Capture the cell that displays the provided text and extract its (X, Y) central coordinate. 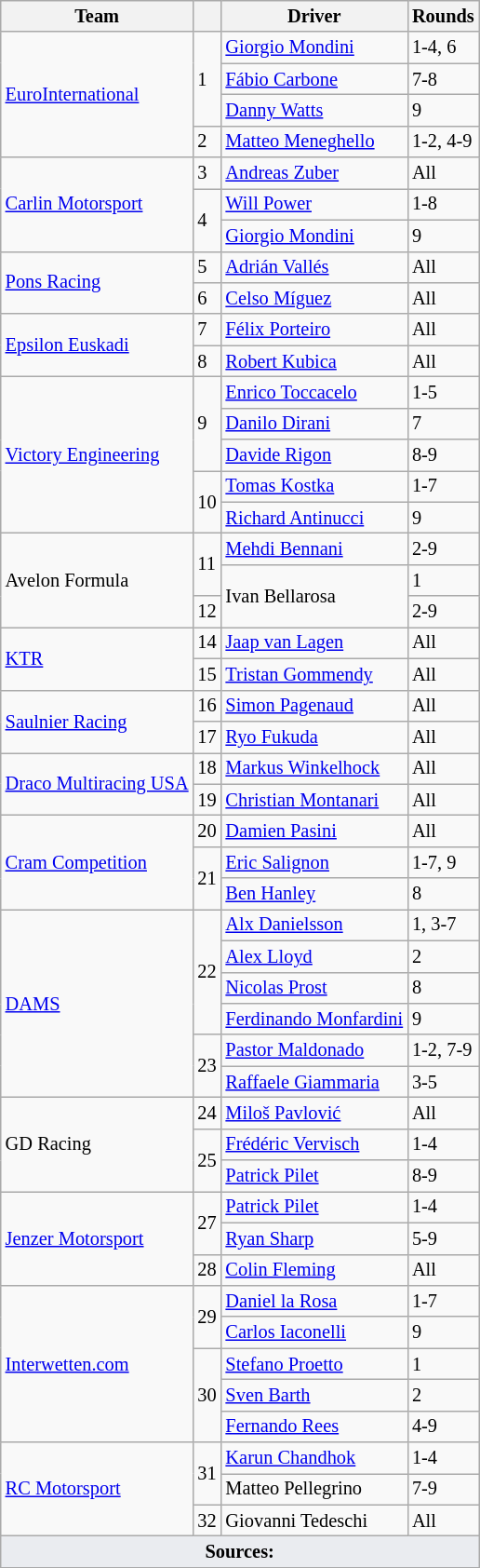
28 (207, 1270)
Félix Porteiro (314, 330)
Ryo Fukuda (314, 737)
Enrico Toccacelo (314, 392)
Celso Míguez (314, 298)
Andreas Zuber (314, 173)
Giovanni Tedeschi (314, 1521)
24 (207, 1113)
32 (207, 1521)
Ivan Bellarosa (314, 596)
Saulnier Racing (97, 721)
Danny Watts (314, 110)
Frédéric Vervisch (314, 1144)
Carlos Iaconelli (314, 1332)
Fernando Rees (314, 1426)
27 (207, 1222)
Eric Salignon (314, 862)
6 (207, 298)
1-2, 4-9 (443, 142)
1-4, 6 (443, 47)
4 (207, 220)
Tomas Kostka (314, 486)
Interwetten.com (97, 1363)
Sven Barth (314, 1395)
16 (207, 706)
1, 3-7 (443, 925)
14 (207, 642)
KTR (97, 657)
21 (207, 877)
Pons Racing (97, 283)
Miloš Pavlović (314, 1113)
Matteo Meneghello (314, 142)
Driver (314, 16)
Raffaele Giammaria (314, 1082)
Team (97, 16)
Karun Chandhok (314, 1458)
5-9 (443, 1238)
19 (207, 800)
Damien Pasini (314, 831)
30 (207, 1395)
Danilo Dirani (314, 424)
12 (207, 612)
1-8 (443, 204)
15 (207, 674)
31 (207, 1473)
1-2, 7-9 (443, 1050)
3-5 (443, 1082)
DAMS (97, 1003)
22 (207, 972)
Jenzer Motorsport (97, 1238)
Adrián Vallés (314, 267)
17 (207, 737)
Tristan Gommendy (314, 674)
Cram Competition (97, 862)
Fábio Carbone (314, 79)
18 (207, 768)
29 (207, 1317)
1-7, 9 (443, 862)
Alx Danielsson (314, 925)
Robert Kubica (314, 361)
RC Motorsport (97, 1490)
Matteo Pellegrino (314, 1489)
Richard Antinucci (314, 518)
Colin Fleming (314, 1270)
11 (207, 564)
Davide Rigon (314, 455)
Ryan Sharp (314, 1238)
Daniel la Rosa (314, 1301)
Simon Pagenaud (314, 706)
Victory Engineering (97, 454)
7-8 (443, 79)
Nicolas Prost (314, 988)
Sources: (240, 1552)
Rounds (443, 16)
Pastor Maldonado (314, 1050)
7-9 (443, 1489)
EuroInternational (97, 95)
20 (207, 831)
Draco Multiracing USA (97, 784)
Ben Hanley (314, 894)
10 (207, 501)
Avelon Formula (97, 579)
4-9 (443, 1426)
Ferdinando Monfardini (314, 1019)
Mehdi Bennani (314, 548)
Epsilon Euskadi (97, 345)
3 (207, 173)
Alex Lloyd (314, 956)
Carlin Motorsport (97, 205)
1-5 (443, 392)
Jaap van Lagen (314, 642)
Markus Winkelhock (314, 768)
23 (207, 1065)
5 (207, 267)
Christian Montanari (314, 800)
GD Racing (97, 1143)
Stefano Proetto (314, 1364)
Will Power (314, 204)
25 (207, 1160)
